Return (X, Y) of the center of cell containing provided text 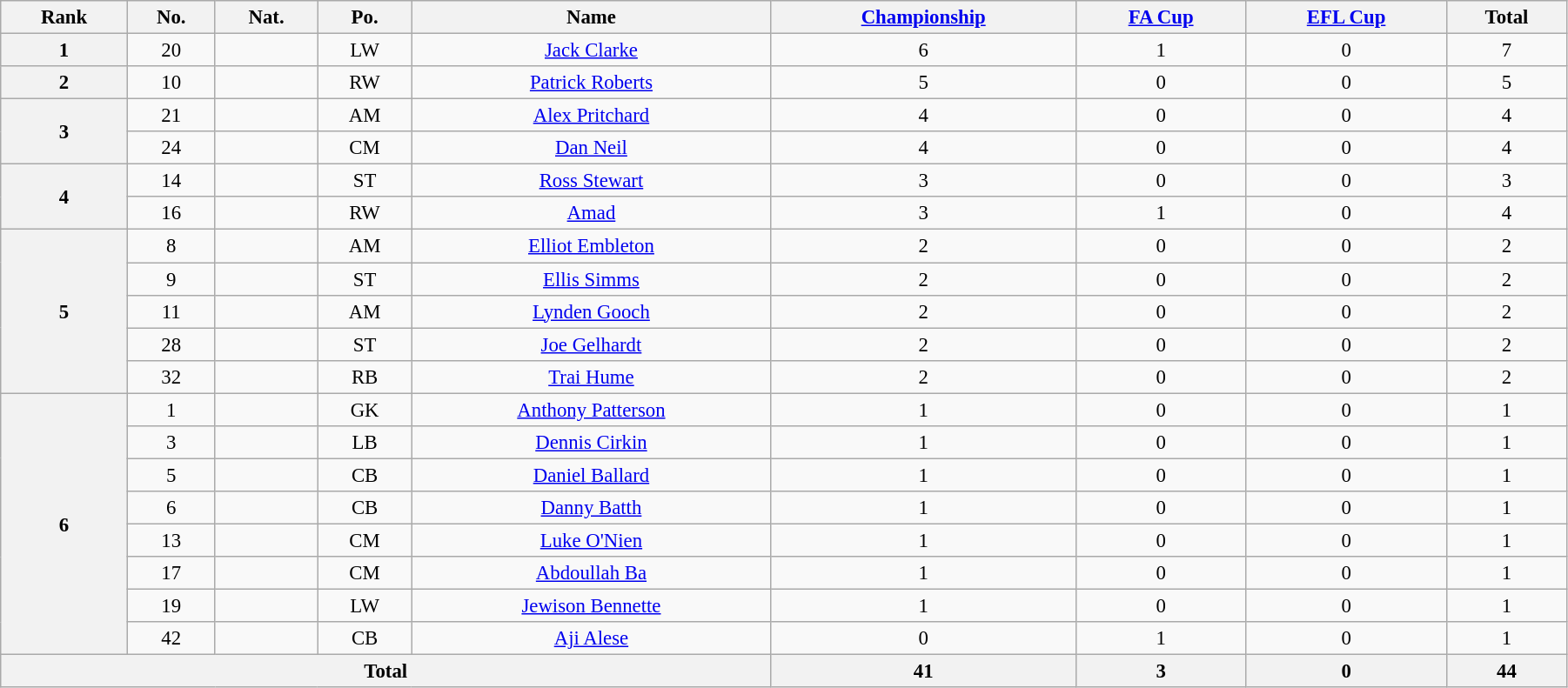
7 (1506, 50)
24 (171, 148)
14 (171, 181)
21 (171, 116)
10 (171, 83)
20 (171, 50)
Anthony Patterson (592, 410)
16 (171, 213)
32 (171, 377)
LB (365, 443)
Dennis Cirkin (592, 443)
Abdoullah Ba (592, 573)
Ellis Simms (592, 279)
FA Cup (1161, 17)
Amad (592, 213)
Jack Clarke (592, 50)
28 (171, 344)
GK (365, 410)
Lynden Gooch (592, 311)
RB (365, 377)
Joe Gelhardt (592, 344)
Alex Pritchard (592, 116)
44 (1506, 671)
EFL Cup (1347, 17)
8 (171, 246)
9 (171, 279)
Aji Alese (592, 638)
Championship (924, 17)
Rank (64, 17)
Danny Batth (592, 508)
Patrick Roberts (592, 83)
Elliot Embleton (592, 246)
Po. (365, 17)
Jewison Bennette (592, 606)
Ross Stewart (592, 181)
Trai Hume (592, 377)
Dan Neil (592, 148)
42 (171, 638)
19 (171, 606)
Name (592, 17)
Daniel Ballard (592, 475)
13 (171, 540)
17 (171, 573)
41 (924, 671)
11 (171, 311)
No. (171, 17)
Nat. (266, 17)
Luke O'Nien (592, 540)
